Extract the (X, Y) coordinate from the center of the cell holding the provided text.  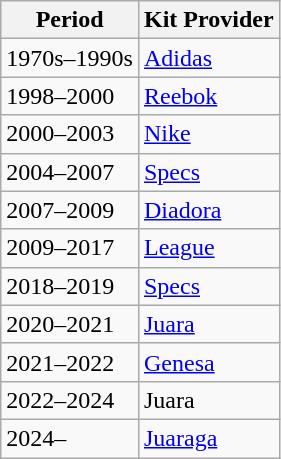
1970s–1990s (70, 58)
2022–2024 (70, 400)
Juaraga (208, 438)
2000–2003 (70, 134)
Nike (208, 134)
2007–2009 (70, 210)
2024– (70, 438)
2009–2017 (70, 248)
League (208, 248)
2018–2019 (70, 286)
Kit Provider (208, 20)
Reebok (208, 96)
1998–2000 (70, 96)
Genesa (208, 362)
2004–2007 (70, 172)
2020–2021 (70, 324)
Period (70, 20)
Diadora (208, 210)
Adidas (208, 58)
2021–2022 (70, 362)
